Extract the (X, Y) coordinate from the center of the cell holding the provided text.  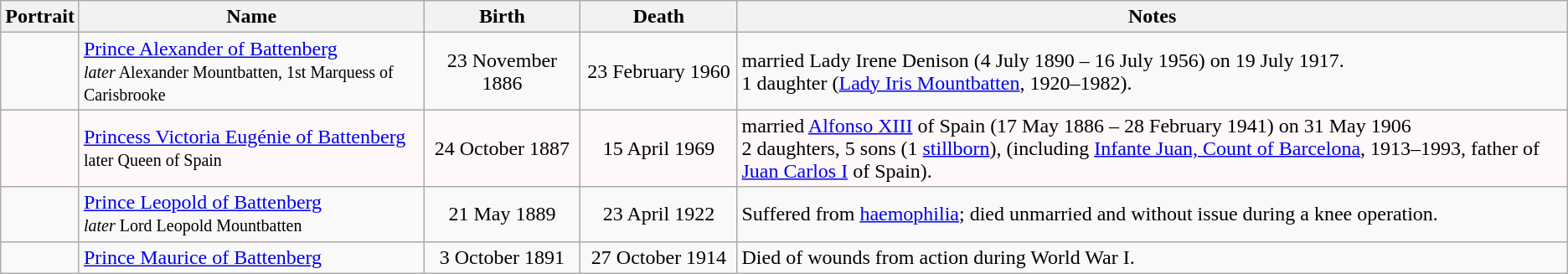
27 October 1914 (658, 257)
married Lady Irene Denison (4 July 1890 – 16 July 1956) on 19 July 1917.1 daughter (Lady Iris Mountbatten, 1920–1982). (1153, 71)
Princess Victoria Eugénie of Battenberg later Queen of Spain (251, 148)
23 February 1960 (658, 71)
Portrait (40, 17)
21 May 1889 (503, 215)
Name (251, 17)
Prince Maurice of Battenberg (251, 257)
15 April 1969 (658, 148)
Died of wounds from action during World War I. (1153, 257)
Prince Leopold of Battenberg later Lord Leopold Mountbatten (251, 215)
3 October 1891 (503, 257)
23 November 1886 (503, 71)
Death (658, 17)
Notes (1153, 17)
Prince Alexander of Battenberg later Alexander Mountbatten, 1st Marquess of Carisbrooke (251, 71)
Birth (503, 17)
24 October 1887 (503, 148)
Suffered from haemophilia; died unmarried and without issue during a knee operation. (1153, 215)
23 April 1922 (658, 215)
